Extract the [x, y] coordinate from the center of the cell holding the provided text.  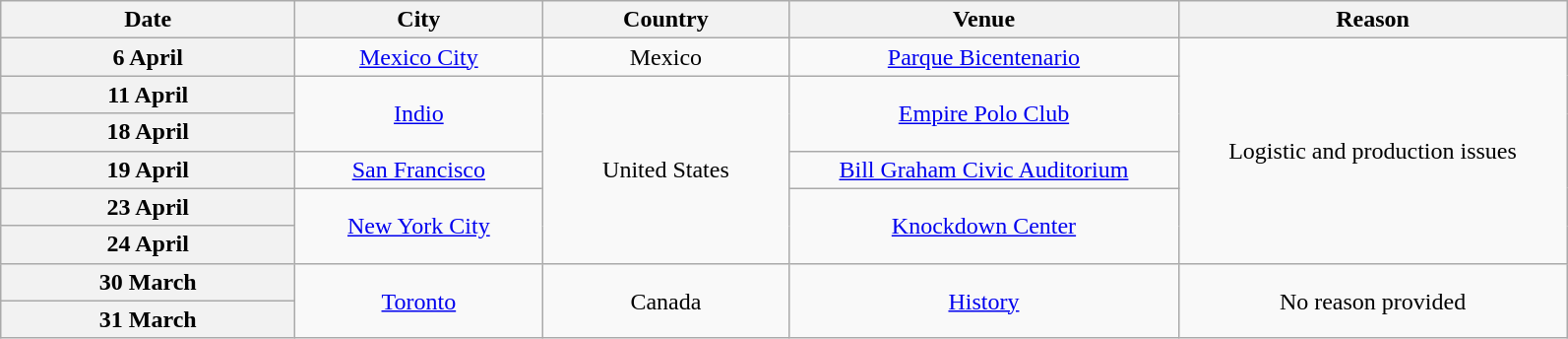
Reason [1372, 20]
United States [665, 169]
Canada [665, 301]
Bill Graham Civic Auditorium [984, 169]
24 April [148, 244]
San Francisco [419, 169]
18 April [148, 132]
New York City [419, 226]
City [419, 20]
23 April [148, 207]
Logistic and production issues [1372, 151]
19 April [148, 169]
Venue [984, 20]
Date [148, 20]
No reason provided [1372, 301]
30 March [148, 282]
History [984, 301]
Country [665, 20]
Empire Polo Club [984, 113]
Mexico [665, 57]
6 April [148, 57]
Parque Bicentenario [984, 57]
Indio [419, 113]
Toronto [419, 301]
Mexico City [419, 57]
11 April [148, 95]
Knockdown Center [984, 226]
31 March [148, 319]
